For the text-containing cell, return its midpoint in [X, Y] coordinate format. 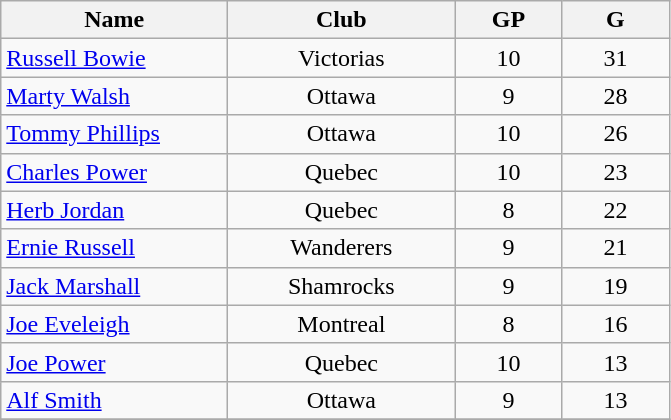
31 [616, 58]
G [616, 20]
Tommy Phillips [114, 134]
19 [616, 286]
26 [616, 134]
23 [616, 172]
Ernie Russell [114, 248]
16 [616, 324]
Club [342, 20]
Montreal [342, 324]
Joe Power [114, 362]
Joe Eveleigh [114, 324]
22 [616, 210]
Name [114, 20]
28 [616, 96]
Charles Power [114, 172]
Alf Smith [114, 400]
21 [616, 248]
Russell Bowie [114, 58]
Wanderers [342, 248]
Herb Jordan [114, 210]
Shamrocks [342, 286]
Marty Walsh [114, 96]
Jack Marshall [114, 286]
Victorias [342, 58]
GP [508, 20]
